Capture the cell that displays the provided text and extract its (x, y) central coordinate. 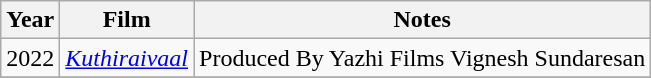
2022 (30, 58)
Film (127, 20)
Produced By Yazhi Films Vignesh Sundaresan (422, 58)
Year (30, 20)
Notes (422, 20)
Kuthiraivaal (127, 58)
